Locate the cell with the specified text and output its (X, Y) center coordinate. 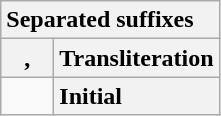
, (28, 58)
Transliteration (136, 58)
Separated suffixes (110, 20)
Initial (136, 96)
